Capture the cell that displays the provided text and extract its (X, Y) central coordinate. 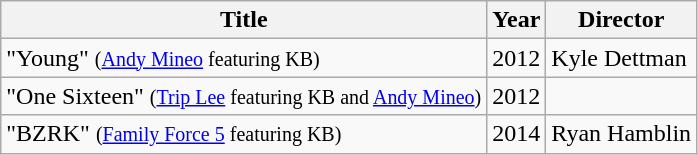
"Young" (Andy Mineo featuring KB) (244, 58)
Year (516, 20)
Ryan Hamblin (622, 134)
Kyle Dettman (622, 58)
2014 (516, 134)
"One Sixteen" (Trip Lee featuring KB and Andy Mineo) (244, 96)
"BZRK" (Family Force 5 featuring KB) (244, 134)
Title (244, 20)
Director (622, 20)
